Search for the cell housing the specified text and yield its (X, Y) center coordinate. 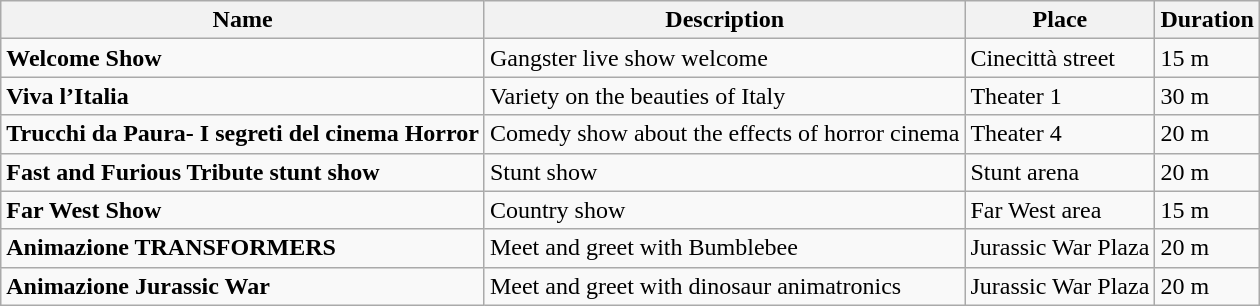
Fast and Furious Tribute stunt show (243, 172)
Welcome Show (243, 58)
Duration (1207, 20)
Place (1060, 20)
Variety on the beauties of Italy (724, 96)
Description (724, 20)
Theater 1 (1060, 96)
Far West Show (243, 210)
Animazione Jurassic War (243, 286)
Stunt arena (1060, 172)
Trucchi da Paura- I segreti del cinema Horror (243, 134)
Far West area (1060, 210)
Gangster live show welcome (724, 58)
Animazione TRANSFORMERS (243, 248)
30 m (1207, 96)
Country show (724, 210)
Cinecittà street (1060, 58)
Comedy show about the effects of horror cinema (724, 134)
Name (243, 20)
Viva l’Italia (243, 96)
Meet and greet with Bumblebee (724, 248)
Theater 4 (1060, 134)
Stunt show (724, 172)
Meet and greet with dinosaur animatronics (724, 286)
